Output the [x, y] coordinate of the center of the cell containing the given text.  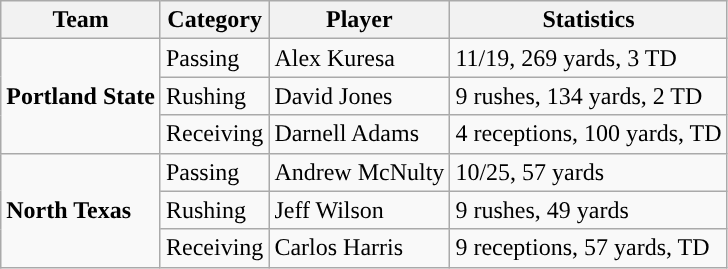
David Jones [360, 96]
9 receptions, 57 yards, TD [588, 248]
Darnell Adams [360, 134]
Alex Kuresa [360, 58]
Portland State [81, 96]
Carlos Harris [360, 248]
9 rushes, 49 yards [588, 210]
Team [81, 20]
Andrew McNulty [360, 172]
Jeff Wilson [360, 210]
4 receptions, 100 yards, TD [588, 134]
10/25, 57 yards [588, 172]
Statistics [588, 20]
11/19, 269 yards, 3 TD [588, 58]
Category [214, 20]
Player [360, 20]
North Texas [81, 210]
9 rushes, 134 yards, 2 TD [588, 96]
